Return [x, y] of the center of cell containing provided text 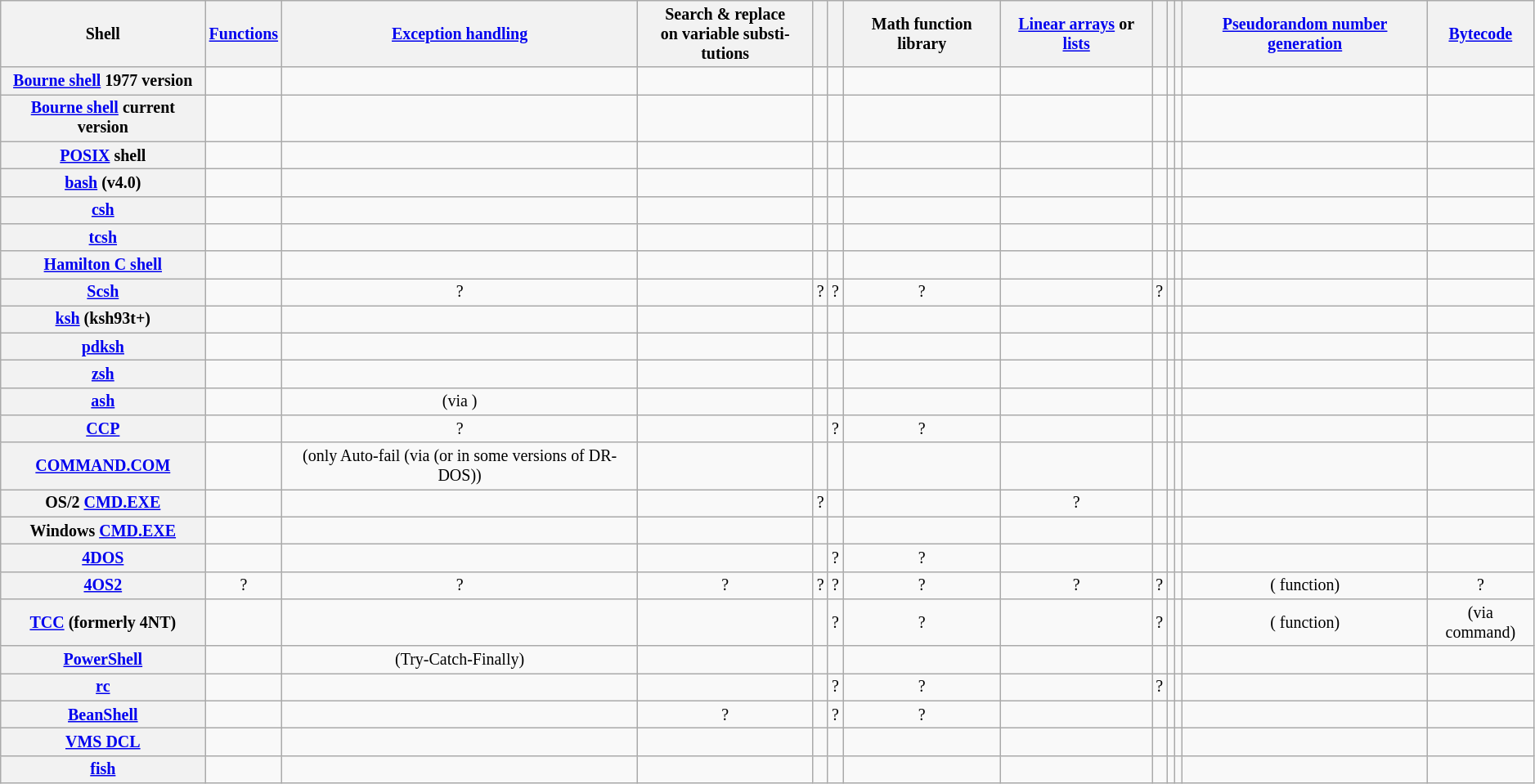
POSIX shell [103, 155]
Windows CMD.EXE [103, 531]
4OS2 [103, 585]
Hamilton C shell [103, 265]
fish [103, 768]
zsh [103, 374]
Search & replaceon variable substi­tutions [725, 34]
OS/2 CMD.EXE [103, 504]
Bytecode [1480, 34]
tcsh [103, 237]
Functions [244, 34]
(only Auto-fail (via (or in some versions of DR-DOS)) [460, 466]
pdksh [103, 347]
Bourne shell current version [103, 118]
TCC (formerly 4NT) [103, 623]
csh [103, 209]
rc [103, 687]
PowerShell [103, 659]
bash (v4.0) [103, 183]
(via ) [460, 402]
VMS DCL [103, 742]
CCP [103, 428]
Shell [103, 34]
Math function library [922, 34]
ash [103, 402]
(Try-Catch-Finally) [460, 659]
Linear arrays or lists [1076, 34]
Scsh [103, 293]
4DOS [103, 558]
Bourne shell 1977 version [103, 82]
BeanShell [103, 715]
ksh (ksh93t+) [103, 319]
COMMAND.COM [103, 466]
Pseudo­random number generation [1305, 34]
(via command) [1480, 623]
Exception handling [460, 34]
